Output the (x, y) coordinate of the center of the cell containing the given text.  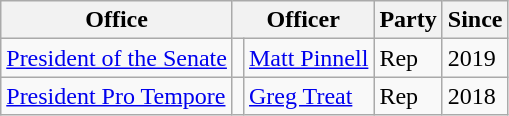
Officer (302, 20)
Party (408, 20)
President of the Senate (117, 58)
Since (475, 20)
Office (117, 20)
2018 (475, 96)
Greg Treat (308, 96)
2019 (475, 58)
President Pro Tempore (117, 96)
Matt Pinnell (308, 58)
